Determine the [x, y] coordinate at the center of the cell enclosing the given text.  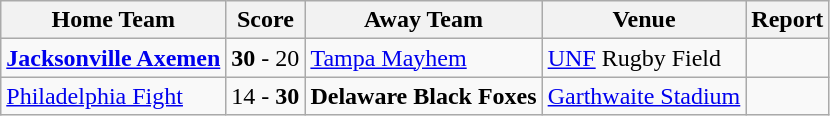
Delaware Black Foxes [424, 96]
Philadelphia Fight [114, 96]
14 - 30 [266, 96]
Home Team [114, 20]
Report [788, 20]
Garthwaite Stadium [644, 96]
Score [266, 20]
UNF Rugby Field [644, 58]
Tampa Mayhem [424, 58]
Away Team [424, 20]
30 - 20 [266, 58]
Jacksonville Axemen [114, 58]
Venue [644, 20]
